Extract the [X, Y] coordinate from the center of the cell holding the provided text.  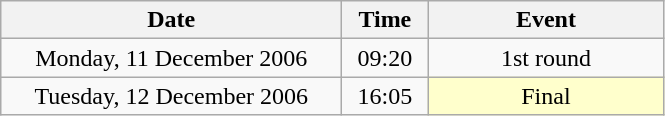
Event [546, 20]
Monday, 11 December 2006 [172, 58]
09:20 [385, 58]
Tuesday, 12 December 2006 [172, 96]
Final [546, 96]
Time [385, 20]
Date [172, 20]
1st round [546, 58]
16:05 [385, 96]
